Provide the (x, y) coordinate of the cell's center where the given text is located.  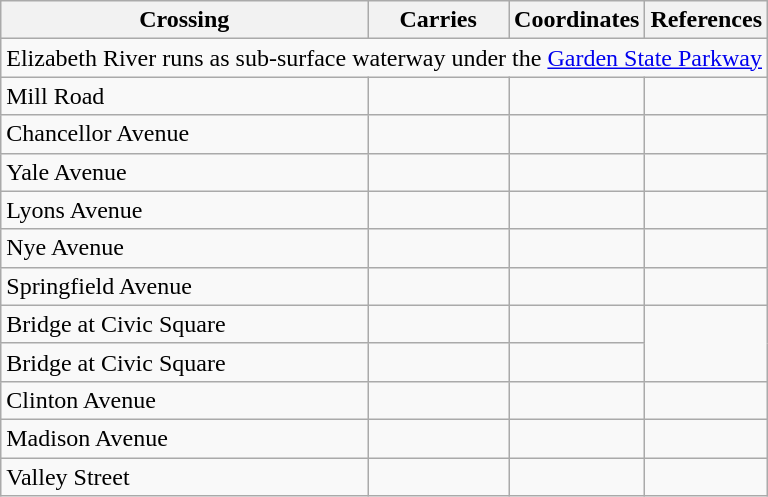
Chancellor Avenue (184, 134)
Carries (438, 20)
Lyons Avenue (184, 210)
References (706, 20)
Coordinates (577, 20)
Crossing (184, 20)
Yale Avenue (184, 172)
Nye Avenue (184, 248)
Madison Avenue (184, 438)
Clinton Avenue (184, 400)
Springfield Avenue (184, 286)
Valley Street (184, 477)
Mill Road (184, 96)
Elizabeth River runs as sub-surface waterway under the Garden State Parkway (384, 58)
